Locate the cell with the specified text and output its [X, Y] center coordinate. 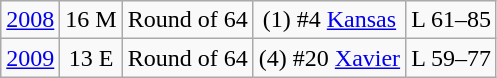
L 59–77 [452, 58]
16 M [91, 20]
L 61–85 [452, 20]
13 E [91, 58]
(4) #20 Xavier [329, 58]
2009 [30, 58]
2008 [30, 20]
(1) #4 Kansas [329, 20]
